Pinpoint the cell where the given text exists, returning its (x, y) midpoint coordinate. 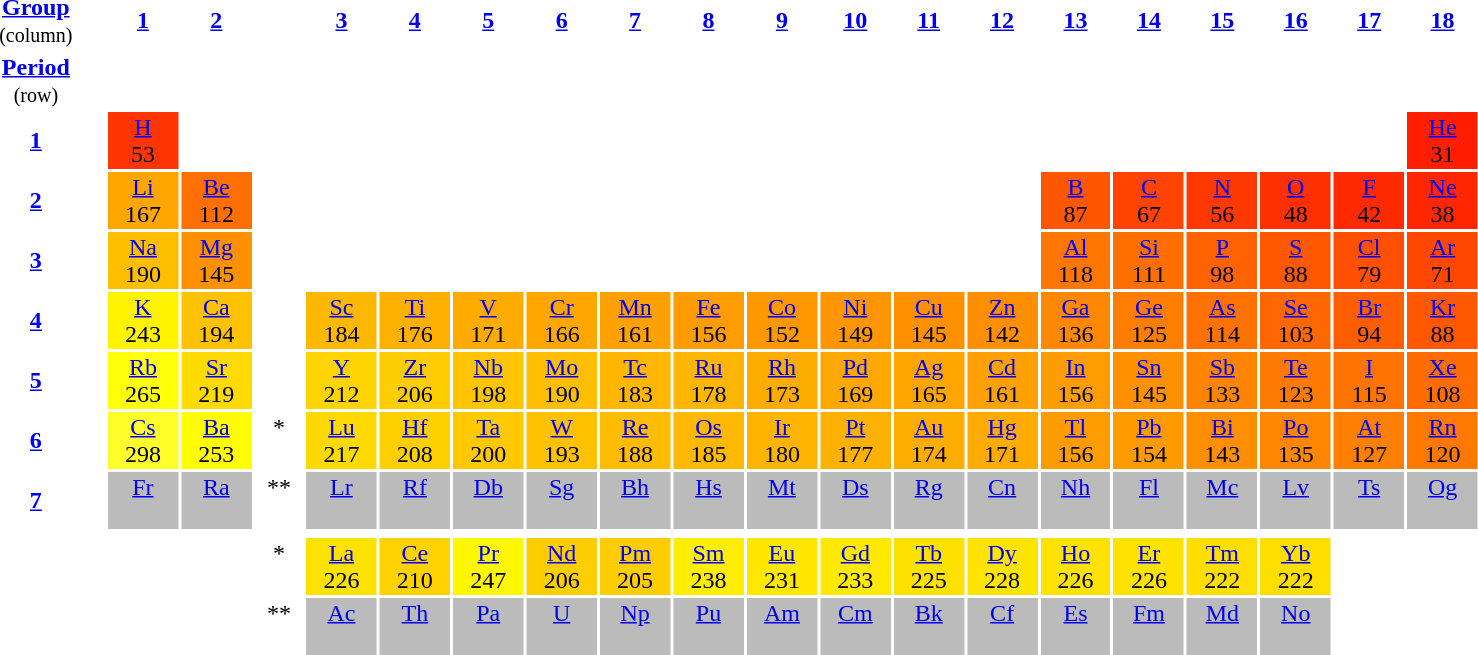
Cl79 (1369, 260)
Rh173 (782, 380)
Ho226 (1075, 566)
Re188 (635, 440)
Mo190 (561, 380)
Rg (929, 500)
Rb265 (143, 380)
Ne38 (1442, 200)
Cs298 (143, 440)
Ds (855, 500)
As114 (1222, 320)
Mc (1222, 500)
P98 (1222, 260)
Tm222 (1222, 566)
Ac (341, 626)
Pt177 (855, 440)
Pa (488, 626)
Bh (635, 500)
Au174 (929, 440)
Bk (929, 626)
Ti176 (415, 320)
Hs (708, 500)
La226 (341, 566)
F42 (1369, 200)
Pu (708, 626)
Yb222 (1296, 566)
Br94 (1369, 320)
Ca194 (216, 320)
Cn (1002, 500)
I115 (1369, 380)
Lr (341, 500)
Np (635, 626)
Og (1442, 500)
Ar71 (1442, 260)
Dy228 (1002, 566)
Rn120 (1442, 440)
Tl156 (1075, 440)
Y212 (341, 380)
Sr219 (216, 380)
Si111 (1149, 260)
Cd161 (1002, 380)
Mn161 (635, 320)
O48 (1296, 200)
Pb154 (1149, 440)
Eu231 (782, 566)
Lv (1296, 500)
Tb225 (929, 566)
Ts (1369, 500)
Er226 (1149, 566)
Te123 (1296, 380)
Mg145 (216, 260)
Po135 (1296, 440)
Cf (1002, 626)
S88 (1296, 260)
Al118 (1075, 260)
Li167 (143, 200)
Es (1075, 626)
Mt (782, 500)
U (561, 626)
Os185 (708, 440)
Ge125 (1149, 320)
W193 (561, 440)
Ni149 (855, 320)
Gd233 (855, 566)
Rf (415, 500)
Se103 (1296, 320)
B87 (1075, 200)
Th (415, 626)
Hf208 (415, 440)
Sg (561, 500)
Ta200 (488, 440)
Fr (143, 500)
Pm205 (635, 566)
Fl (1149, 500)
N56 (1222, 200)
Ag165 (929, 380)
K243 (143, 320)
Cu145 (929, 320)
Nd206 (561, 566)
Zn142 (1002, 320)
Cr166 (561, 320)
Nh (1075, 500)
Ir180 (782, 440)
Sm238 (708, 566)
Lu217 (341, 440)
In156 (1075, 380)
Ce210 (415, 566)
Am (782, 626)
Pr247 (488, 566)
At127 (1369, 440)
Ga136 (1075, 320)
Sn145 (1149, 380)
Be112 (216, 200)
Pd169 (855, 380)
No (1296, 626)
V171 (488, 320)
Db (488, 500)
Cm (855, 626)
Fe156 (708, 320)
Ba253 (216, 440)
Na190 (143, 260)
C67 (1149, 200)
Kr88 (1442, 320)
Ra (216, 500)
Md (1222, 626)
He31 (1442, 140)
Co152 (782, 320)
Ru178 (708, 380)
Sb133 (1222, 380)
Hg171 (1002, 440)
Fm (1149, 626)
H53 (143, 140)
Zr206 (415, 380)
Sc184 (341, 320)
Tc183 (635, 380)
Nb198 (488, 380)
Xe108 (1442, 380)
Bi143 (1222, 440)
